Output the [x, y] coordinate of the center of the cell containing the given text.  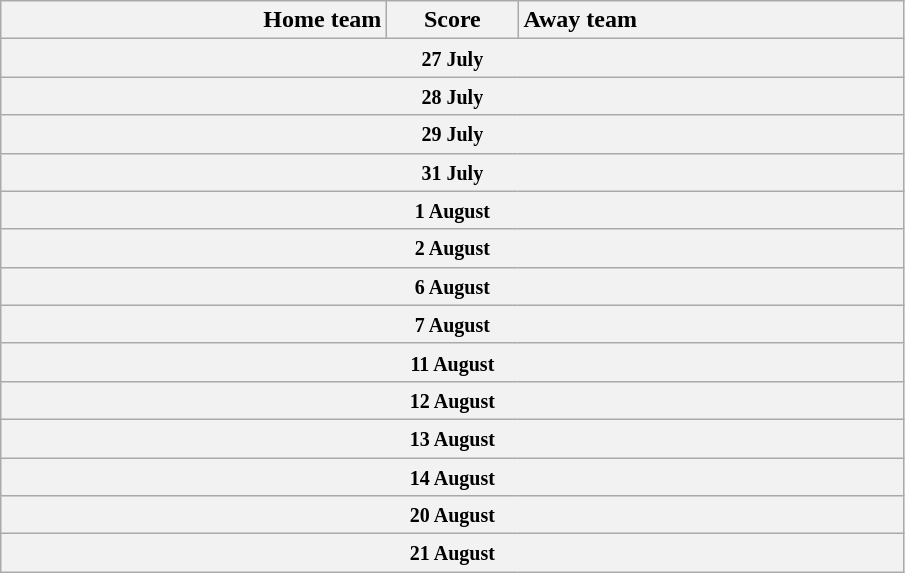
1 August [452, 210]
Home team [194, 20]
Score [452, 20]
27 July [452, 58]
29 July [452, 134]
2 August [452, 248]
21 August [452, 553]
Away team [711, 20]
31 July [452, 172]
13 August [452, 438]
12 August [452, 400]
28 July [452, 96]
14 August [452, 477]
11 August [452, 362]
6 August [452, 286]
7 August [452, 324]
20 August [452, 515]
